Find where the given text appears and provide that cell's center as (x, y) coordinate. 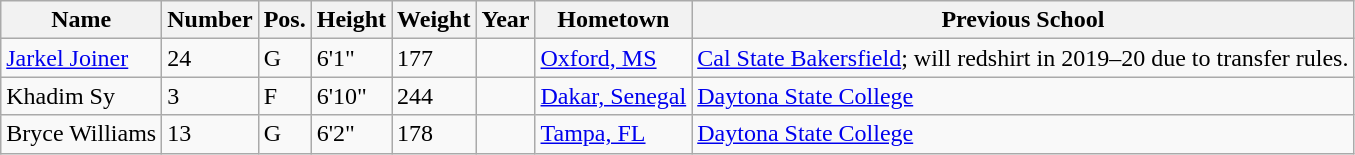
178 (434, 134)
Pos. (284, 20)
Oxford, MS (614, 58)
6'10" (351, 96)
Hometown (614, 20)
Year (506, 20)
3 (210, 96)
177 (434, 58)
Dakar, Senegal (614, 96)
Number (210, 20)
13 (210, 134)
Cal State Bakersfield; will redshirt in 2019–20 due to transfer rules. (1023, 58)
6'1" (351, 58)
24 (210, 58)
Previous School (1023, 20)
F (284, 96)
Height (351, 20)
Khadim Sy (82, 96)
Tampa, FL (614, 134)
244 (434, 96)
6'2" (351, 134)
Weight (434, 20)
Name (82, 20)
Bryce Williams (82, 134)
Jarkel Joiner (82, 58)
